Determine the [X, Y] coordinate at the center of the cell enclosing the given text.  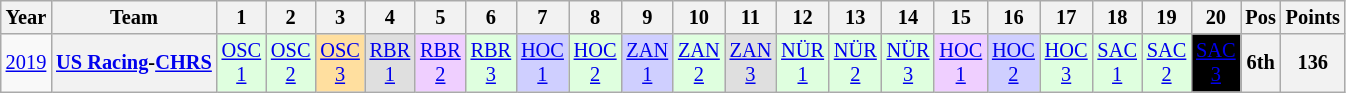
19 [1166, 17]
17 [1066, 17]
9 [647, 17]
15 [960, 17]
HOC3 [1066, 63]
3 [340, 17]
ZAN3 [751, 63]
13 [856, 17]
OSC3 [340, 63]
5 [440, 17]
136 [1313, 63]
OSC2 [290, 63]
ZAN1 [647, 63]
7 [542, 17]
US Racing-CHRS [134, 63]
NÜR1 [802, 63]
RBR1 [390, 63]
6th [1260, 63]
4 [390, 17]
Points [1313, 17]
Team [134, 17]
2019 [26, 63]
16 [1014, 17]
SAC1 [1116, 63]
10 [699, 17]
NÜR2 [856, 63]
14 [908, 17]
RBR3 [491, 63]
18 [1116, 17]
20 [1216, 17]
ZAN2 [699, 63]
2 [290, 17]
Pos [1260, 17]
RBR2 [440, 63]
SAC3 [1216, 63]
6 [491, 17]
NÜR3 [908, 63]
8 [596, 17]
1 [242, 17]
OSC1 [242, 63]
SAC2 [1166, 63]
12 [802, 17]
Year [26, 17]
11 [751, 17]
